Scan for the cell matching the given text and deliver its (X, Y) coordinate at center. 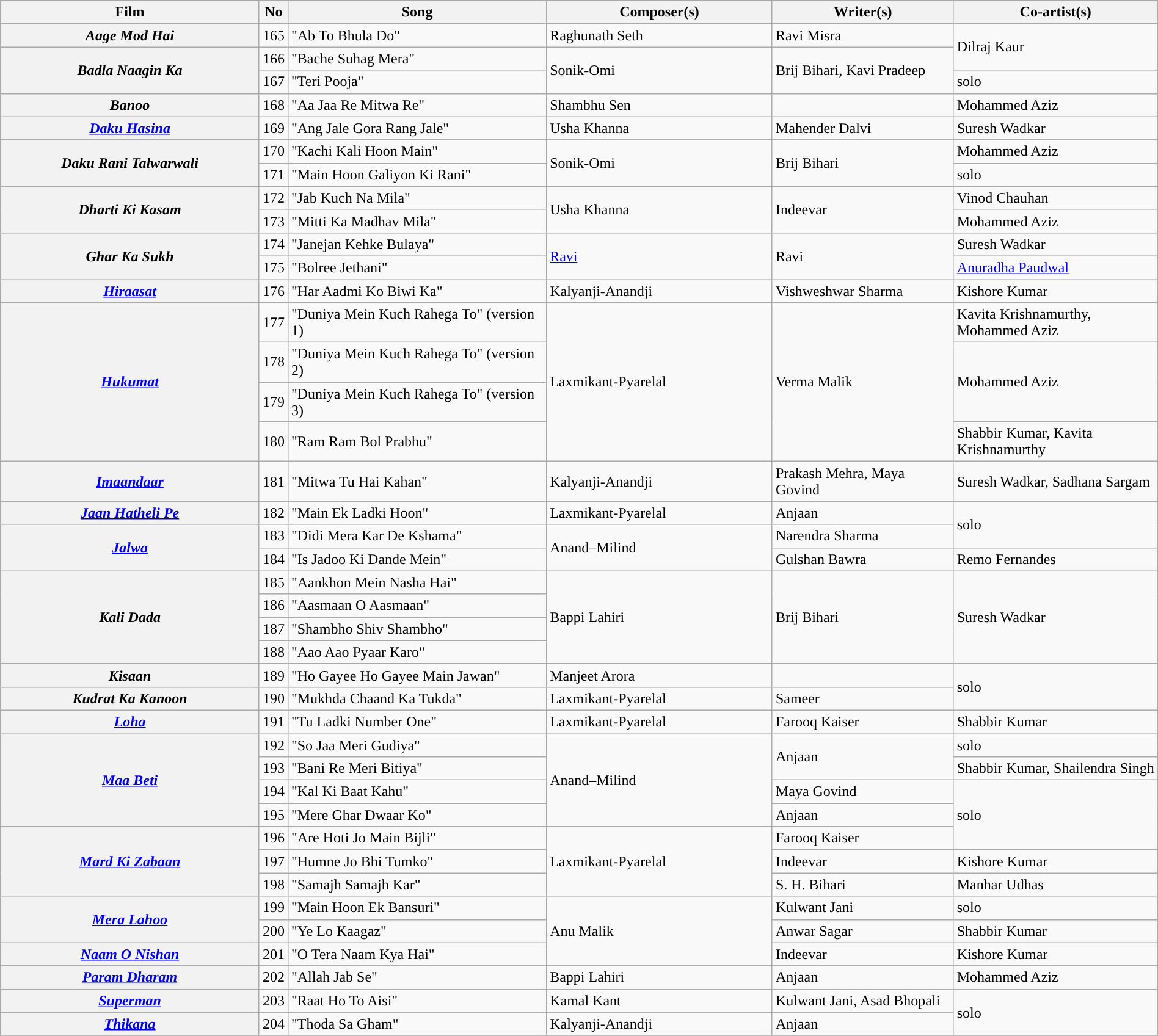
No (274, 12)
"Aasmaan O Aasmaan" (417, 606)
171 (274, 175)
"Aa Jaa Re Mitwa Re" (417, 105)
"Main Hoon Ek Bansuri" (417, 908)
"So Jaa Meri Gudiya" (417, 745)
"Jab Kuch Na Mila" (417, 198)
"Ram Ram Bol Prabhu" (417, 442)
195 (274, 815)
Writer(s) (862, 12)
Mahender Dalvi (862, 128)
"Aankhon Mein Nasha Hai" (417, 582)
Brij Bihari, Kavi Pradeep (862, 70)
Remo Fernandes (1055, 559)
Dharti Ki Kasam (130, 209)
Suresh Wadkar, Sadhana Sargam (1055, 481)
"Humne Jo Bhi Tumko" (417, 861)
Manhar Udhas (1055, 885)
204 (274, 1024)
"Is Jadoo Ki Dande Mein" (417, 559)
Song (417, 12)
Mard Ki Zabaan (130, 861)
187 (274, 629)
"Samajh Samajh Kar" (417, 885)
"Raat Ho To Aisi" (417, 1001)
Jaan Hatheli Pe (130, 513)
193 (274, 769)
"Kal Ki Baat Kahu" (417, 792)
Kavita Krishnamurthy, Mohammed Aziz (1055, 322)
"Mukhda Chaand Ka Tukda" (417, 698)
Ghar Ka Sukh (130, 256)
"Tu Ladki Number One" (417, 722)
180 (274, 442)
165 (274, 35)
188 (274, 652)
Imaandaar (130, 481)
"Didi Mera Kar De Kshama" (417, 536)
198 (274, 885)
Ravi Misra (862, 35)
201 (274, 954)
183 (274, 536)
200 (274, 931)
172 (274, 198)
"Kachi Kali Hoon Main" (417, 151)
Narendra Sharma (862, 536)
182 (274, 513)
168 (274, 105)
Kudrat Ka Kanoon (130, 698)
"Mitwa Tu Hai Kahan" (417, 481)
169 (274, 128)
"Duniya Mein Kuch Rahega To" (version 1) (417, 322)
Prakash Mehra, Maya Govind (862, 481)
190 (274, 698)
"Janejan Kehke Bulaya" (417, 244)
Verma Malik (862, 382)
Maya Govind (862, 792)
"Duniya Mein Kuch Rahega To" (version 3) (417, 402)
"Bolree Jethani" (417, 267)
166 (274, 59)
Aage Mod Hai (130, 35)
Gulshan Bawra (862, 559)
185 (274, 582)
184 (274, 559)
167 (274, 82)
Vishweshwar Sharma (862, 291)
S. H. Bihari (862, 885)
Thikana (130, 1024)
175 (274, 267)
"Ab To Bhula Do" (417, 35)
Raghunath Seth (660, 35)
170 (274, 151)
Kali Dada (130, 617)
Daku Hasina (130, 128)
Shabbir Kumar, Shailendra Singh (1055, 769)
Shabbir Kumar, Kavita Krishnamurthy (1055, 442)
Anuradha Paudwal (1055, 267)
"Mere Ghar Dwaar Ko" (417, 815)
178 (274, 363)
186 (274, 606)
Film (130, 12)
203 (274, 1001)
"Aao Aao Pyaar Karo" (417, 652)
Vinod Chauhan (1055, 198)
"O Tera Naam Kya Hai" (417, 954)
179 (274, 402)
Shambhu Sen (660, 105)
Jalwa (130, 548)
202 (274, 977)
Kisaan (130, 675)
"Mitti Ka Madhav Mila" (417, 221)
"Duniya Mein Kuch Rahega To" (version 2) (417, 363)
Naam O Nishan (130, 954)
"Har Aadmi Ko Biwi Ka" (417, 291)
Param Dharam (130, 977)
Loha (130, 722)
192 (274, 745)
Sameer (862, 698)
Hukumat (130, 382)
Anu Malik (660, 931)
Superman (130, 1001)
"Are Hoti Jo Main Bijli" (417, 838)
Daku Rani Talwarwali (130, 163)
Banoo (130, 105)
173 (274, 221)
"Shambho Shiv Shambho" (417, 629)
174 (274, 244)
"Bache Suhag Mera" (417, 59)
"Teri Pooja" (417, 82)
"Main Ek Ladki Hoon" (417, 513)
Anwar Sagar (862, 931)
Manjeet Arora (660, 675)
Maa Beti (130, 780)
181 (274, 481)
176 (274, 291)
Badla Naagin Ka (130, 70)
Kulwant Jani (862, 908)
"Allah Jab Se" (417, 977)
191 (274, 722)
Hiraasat (130, 291)
"Bani Re Meri Bitiya" (417, 769)
Mera Lahoo (130, 919)
Kulwant Jani, Asad Bhopali (862, 1001)
"Ye Lo Kaagaz" (417, 931)
Co-artist(s) (1055, 12)
"Ang Jale Gora Rang Jale" (417, 128)
"Thoda Sa Gham" (417, 1024)
"Ho Gayee Ho Gayee Main Jawan" (417, 675)
194 (274, 792)
189 (274, 675)
197 (274, 861)
199 (274, 908)
"Main Hoon Galiyon Ki Rani" (417, 175)
Dilraj Kaur (1055, 47)
196 (274, 838)
177 (274, 322)
Kamal Kant (660, 1001)
Composer(s) (660, 12)
